From the cell containing the given text, extract its center point as (x, y) coordinate. 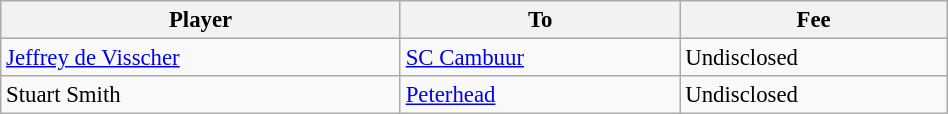
SC Cambuur (540, 58)
To (540, 20)
Player (201, 20)
Peterhead (540, 95)
Jeffrey de Visscher (201, 58)
Fee (814, 20)
Stuart Smith (201, 95)
